Find where the given text appears and provide that cell's center as [x, y] coordinate. 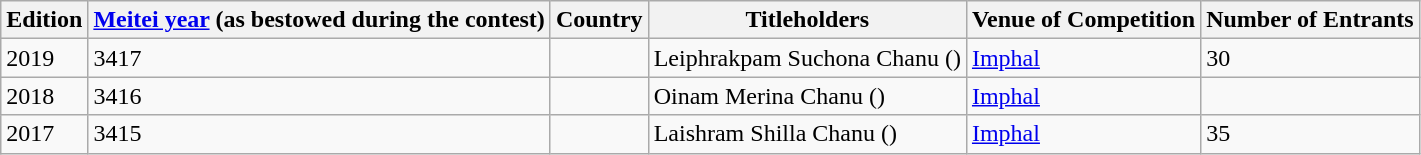
35 [1310, 134]
Number of Entrants [1310, 20]
Leiphrakpam Suchona Chanu () [807, 58]
Laishram Shilla Chanu () [807, 134]
2018 [44, 96]
3415 [320, 134]
Venue of Competition [1083, 20]
Titleholders [807, 20]
2019 [44, 58]
Oinam Merina Chanu () [807, 96]
3417 [320, 58]
Country [599, 20]
Meitei year (as bestowed during the contest) [320, 20]
Edition [44, 20]
30 [1310, 58]
2017 [44, 134]
3416 [320, 96]
